Identify which cell holds the provided text, then report its [x, y] central coordinate. 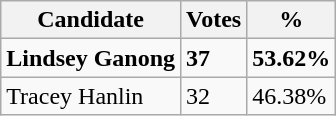
53.62% [292, 58]
Tracey Hanlin [91, 96]
32 [214, 96]
% [292, 20]
37 [214, 58]
Lindsey Ganong [91, 58]
Candidate [91, 20]
Votes [214, 20]
46.38% [292, 96]
